Pinpoint the cell where the given text exists, returning its (X, Y) midpoint coordinate. 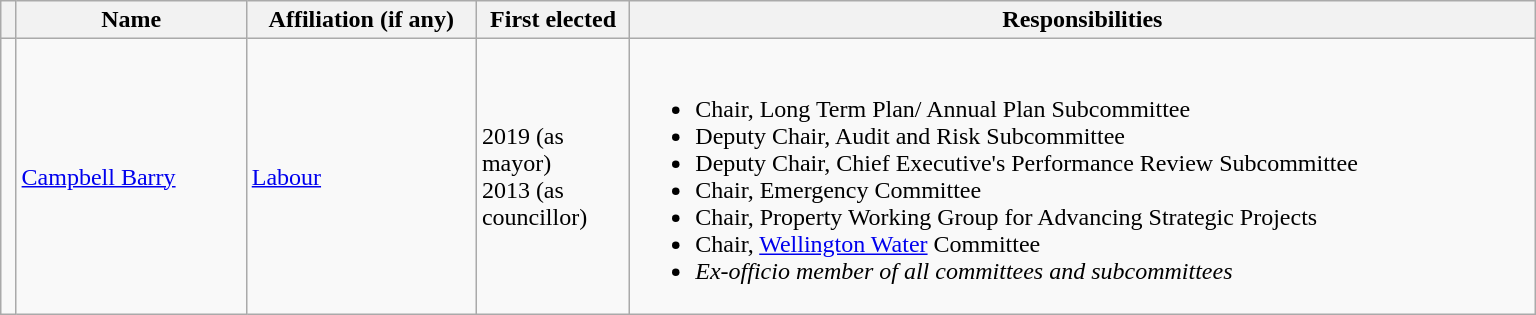
Labour (361, 176)
Affiliation (if any) (361, 20)
Campbell Barry (131, 176)
2019 (as mayor)2013 (as councillor) (552, 176)
First elected (552, 20)
Responsibilities (1082, 20)
Name (131, 20)
